For the text-containing cell, return its midpoint in (X, Y) coordinate format. 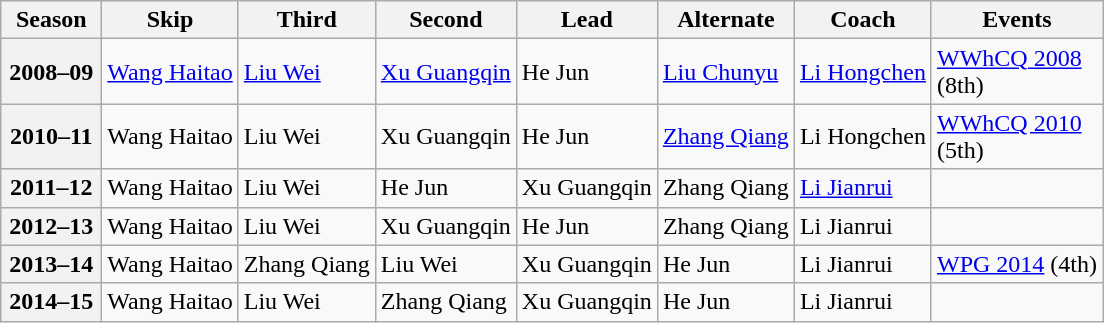
2011–12 (52, 188)
2008–09 (52, 72)
Third (306, 20)
Liu Chunyu (726, 72)
Season (52, 20)
Coach (862, 20)
2013–14 (52, 264)
Alternate (726, 20)
WWhCQ 2008 (8th) (1016, 72)
Events (1016, 20)
Skip (170, 20)
Lead (586, 20)
WPG 2014 (4th) (1016, 264)
WWhCQ 2010 (5th) (1016, 136)
Second (446, 20)
2010–11 (52, 136)
2014–15 (52, 302)
2012–13 (52, 226)
